Scan for the cell matching the given text and deliver its [X, Y] coordinate at center. 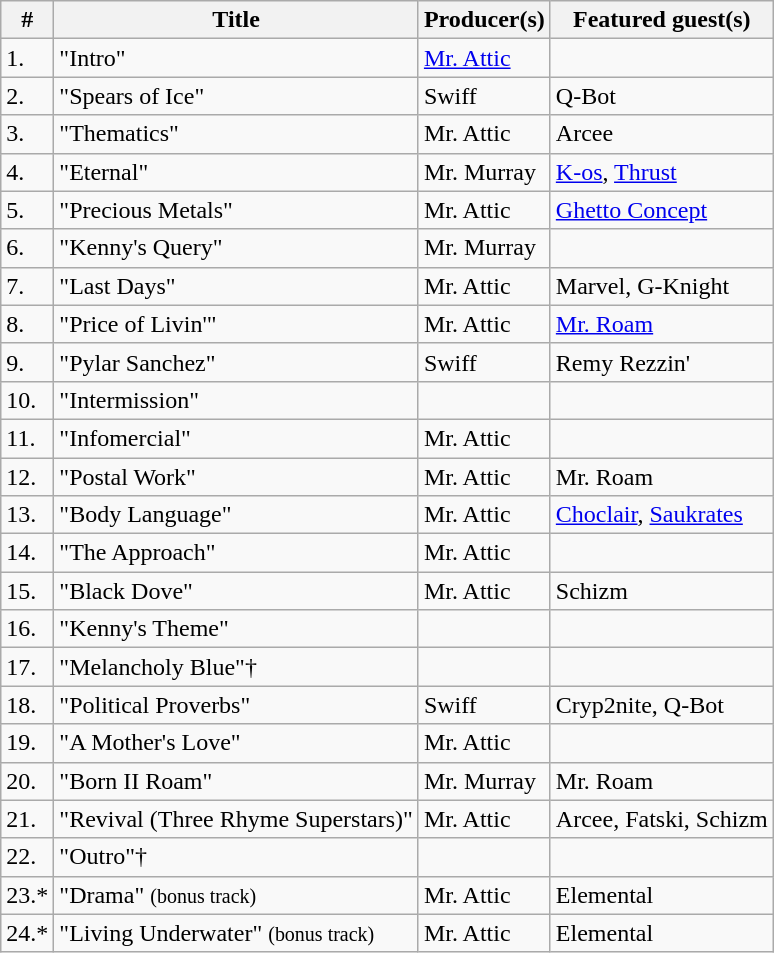
3. [28, 134]
"Pylar Sanchez" [236, 362]
"Price of Livin'" [236, 324]
"Thematics" [236, 134]
"Postal Work" [236, 477]
5. [28, 210]
18. [28, 705]
23.* [28, 895]
"Body Language" [236, 515]
# [28, 20]
21. [28, 819]
Arcee [662, 134]
Arcee, Fatski, Schizm [662, 819]
Q-Bot [662, 96]
2. [28, 96]
"Melancholy Blue"† [236, 667]
"Precious Metals" [236, 210]
"Kenny's Query" [236, 248]
"Living Underwater" (bonus track) [236, 933]
1. [28, 58]
"Eternal" [236, 172]
"Intermission" [236, 400]
"Black Dove" [236, 591]
"Kenny's Theme" [236, 629]
"A Mother's Love" [236, 743]
12. [28, 477]
K-os, Thrust [662, 172]
"Political Proverbs" [236, 705]
"Last Days" [236, 286]
"Born II Roam" [236, 781]
19. [28, 743]
8. [28, 324]
Featured guest(s) [662, 20]
Producer(s) [484, 20]
9. [28, 362]
6. [28, 248]
Choclair, Saukrates [662, 515]
"Intro" [236, 58]
11. [28, 438]
24.* [28, 933]
13. [28, 515]
Schizm [662, 591]
Title [236, 20]
22. [28, 857]
15. [28, 591]
"Outro"† [236, 857]
"Drama" (bonus track) [236, 895]
"Spears of Ice" [236, 96]
4. [28, 172]
Cryp2nite, Q-Bot [662, 705]
7. [28, 286]
"The Approach" [236, 553]
"Revival (Three Rhyme Superstars)" [236, 819]
17. [28, 667]
14. [28, 553]
Remy Rezzin' [662, 362]
Marvel, G-Knight [662, 286]
Ghetto Concept [662, 210]
16. [28, 629]
20. [28, 781]
10. [28, 400]
"Infomercial" [236, 438]
